Pinpoint the cell where the given text exists, returning its [x, y] midpoint coordinate. 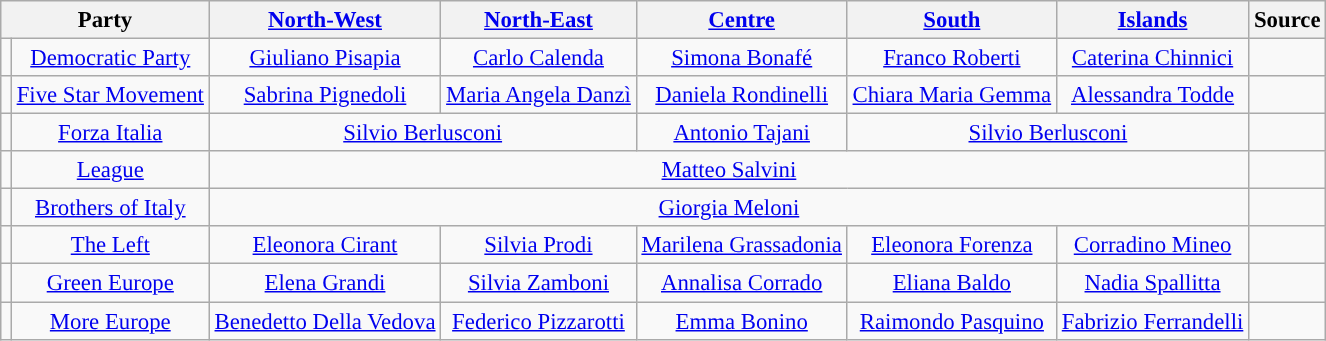
Benedetto Della Vedova [325, 321]
Carlo Calenda [538, 58]
South [952, 20]
Silvia Prodi [538, 245]
Green Europe [110, 283]
Annalisa Corrado [742, 283]
Nadia Spallitta [1152, 283]
Corradino Mineo [1152, 245]
Antonio Tajani [742, 133]
Brothers of Italy [110, 208]
Emma Bonino [742, 321]
Five Star Movement [110, 95]
North-West [325, 20]
Centre [742, 20]
Caterina Chinnici [1152, 58]
Simona Bonafé [742, 58]
Source [1288, 20]
Raimondo Pasquino [952, 321]
Eleonora Cirant [325, 245]
Giuliano Pisapia [325, 58]
Chiara Maria Gemma [952, 95]
Eleonora Forenza [952, 245]
Federico Pizzarotti [538, 321]
North-East [538, 20]
Marilena Grassadonia [742, 245]
Daniela Rondinelli [742, 95]
Matteo Salvini [728, 170]
Eliana Baldo [952, 283]
Party [105, 20]
Democratic Party [110, 58]
Forza Italia [110, 133]
Elena Grandi [325, 283]
Islands [1152, 20]
Silvia Zamboni [538, 283]
Maria Angela Danzì [538, 95]
Fabrizio Ferrandelli [1152, 321]
Franco Roberti [952, 58]
Alessandra Todde [1152, 95]
The Left [110, 245]
League [110, 170]
Giorgia Meloni [728, 208]
Sabrina Pignedoli [325, 95]
More Europe [110, 321]
